From the cell containing the given text, extract its center point as (x, y) coordinate. 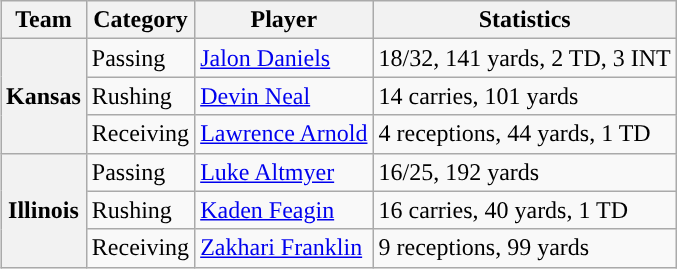
4 receptions, 44 yards, 1 TD (524, 134)
Player (284, 20)
16/25, 192 yards (524, 172)
Category (140, 20)
Illinois (44, 210)
Lawrence Arnold (284, 134)
Devin Neal (284, 96)
Kansas (44, 96)
16 carries, 40 yards, 1 TD (524, 210)
Jalon Daniels (284, 58)
14 carries, 101 yards (524, 96)
Zakhari Franklin (284, 248)
9 receptions, 99 yards (524, 248)
Kaden Feagin (284, 210)
Luke Altmyer (284, 172)
Statistics (524, 20)
Team (44, 20)
18/32, 141 yards, 2 TD, 3 INT (524, 58)
